Find where the given text appears and provide that cell's center as [x, y] coordinate. 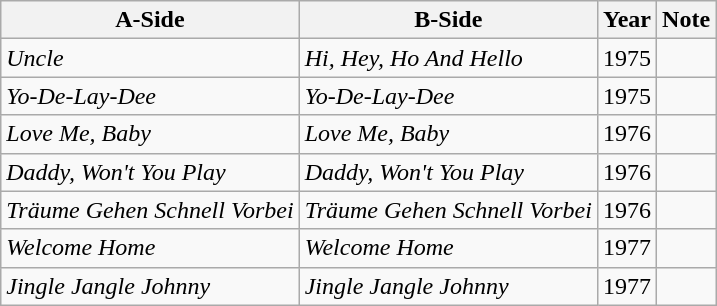
Year [626, 20]
A-Side [150, 20]
B-Side [448, 20]
Hi, Hey, Ho And Hello [448, 58]
Uncle [150, 58]
Note [686, 20]
